Determine the (X, Y) coordinate at the center of the cell enclosing the given text.  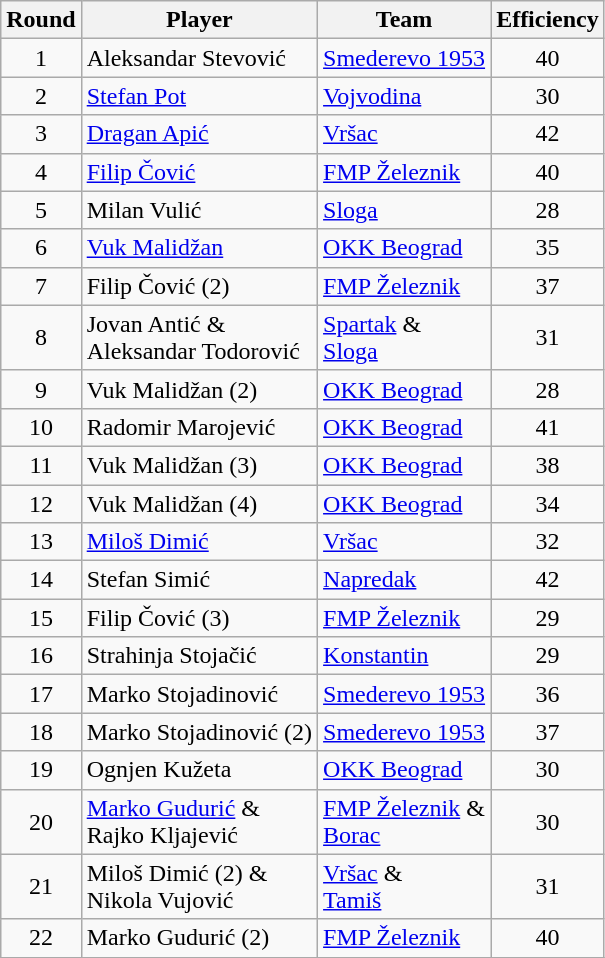
Dragan Apić (199, 134)
Filip Čović (199, 172)
Sloga (404, 210)
7 (41, 286)
Vojvodina (404, 96)
15 (41, 618)
Vuk Malidžan (3) (199, 465)
Napredak (404, 580)
21 (41, 886)
22 (41, 938)
14 (41, 580)
Ognjen Kužeta (199, 770)
19 (41, 770)
Milan Vulić (199, 210)
Spartak & Sloga (404, 338)
17 (41, 694)
Vršac & Tamiš (404, 886)
8 (41, 338)
Vuk Malidžan (4) (199, 503)
41 (548, 427)
32 (548, 542)
4 (41, 172)
Miloš Dimić (2) & Nikola Vujović (199, 886)
18 (41, 732)
6 (41, 248)
Filip Čović (2) (199, 286)
Jovan Antić & Aleksandar Todorović (199, 338)
Konstantin (404, 656)
16 (41, 656)
35 (548, 248)
3 (41, 134)
36 (548, 694)
Marko Stojadinović (2) (199, 732)
Strahinja Stojačić (199, 656)
34 (548, 503)
Vuk Malidžan (199, 248)
1 (41, 58)
Efficiency (548, 20)
10 (41, 427)
Round (41, 20)
Vuk Malidžan (2) (199, 389)
Player (199, 20)
Marko Stojadinović (199, 694)
Miloš Dimić (199, 542)
Marko Gudurić (2) (199, 938)
Aleksandar Stevović (199, 58)
38 (548, 465)
2 (41, 96)
Filip Čović (3) (199, 618)
9 (41, 389)
11 (41, 465)
12 (41, 503)
5 (41, 210)
Stefan Simić (199, 580)
20 (41, 822)
Marko Gudurić & Rajko Kljajević (199, 822)
FMP Železnik & Borac (404, 822)
Radomir Marojević (199, 427)
13 (41, 542)
Stefan Pot (199, 96)
Team (404, 20)
